Locate the cell with the specified text and output its (x, y) center coordinate. 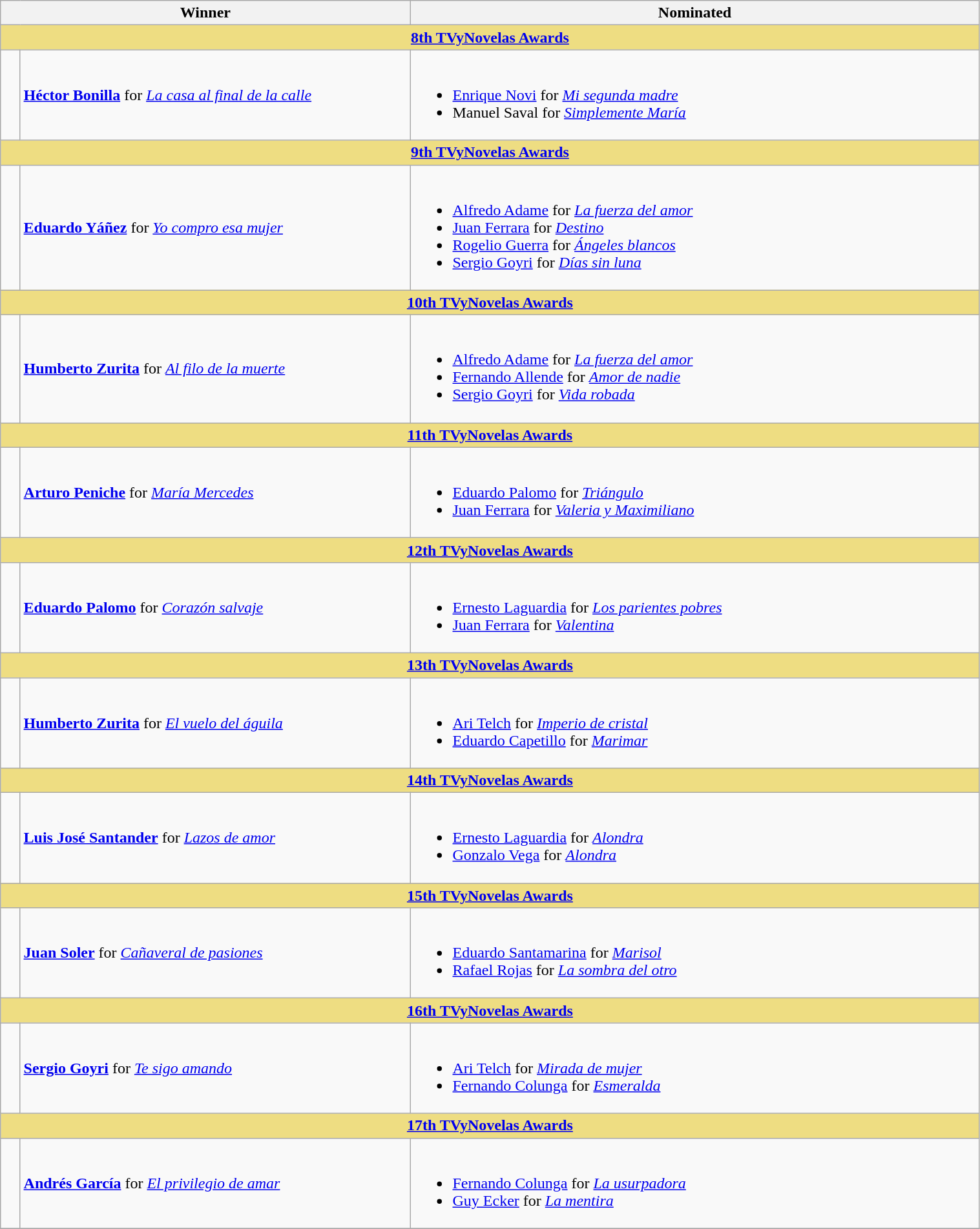
Ernesto Laguardia for Los parientes pobresJuan Ferrara for Valentina (695, 607)
15th TVyNovelas Awards (490, 896)
Humberto Zurita for Al filo de la muerte (215, 368)
Juan Soler for Cañaveral de pasiones (215, 953)
Eduardo Palomo for Corazón salvaje (215, 607)
Andrés García for El privilegio de amar (215, 1183)
Alfredo Adame for La fuerza del amorJuan Ferrara for DestinoRogelio Guerra for Ángeles blancosSergio Goyri for Días sin luna (695, 227)
9th TVyNovelas Awards (490, 152)
Humberto Zurita for El vuelo del águila (215, 722)
13th TVyNovelas Awards (490, 665)
Héctor Bonilla for La casa al final de la calle (215, 95)
Alfredo Adame for La fuerza del amorFernando Allende for Amor de nadieSergio Goyri for Vida robada (695, 368)
14th TVyNovelas Awards (490, 781)
Arturo Peniche for María Mercedes (215, 492)
Eduardo Santamarina for MarisolRafael Rojas for La sombra del otro (695, 953)
11th TVyNovelas Awards (490, 435)
Winner (205, 13)
Eduardo Yáñez for Yo compro esa mujer (215, 227)
Sergio Goyri for Te sigo amando (215, 1068)
Luis José Santander for Lazos de amor (215, 838)
Ernesto Laguardia for AlondraGonzalo Vega for Alondra (695, 838)
12th TVyNovelas Awards (490, 550)
Enrique Novi for Mi segunda madreManuel Saval for Simplemente María (695, 95)
Nominated (695, 13)
8th TVyNovelas Awards (490, 37)
17th TVyNovelas Awards (490, 1126)
Ari Telch for Imperio de cristalEduardo Capetillo for Marimar (695, 722)
Fernando Colunga for La usurpadoraGuy Ecker for La mentira (695, 1183)
Ari Telch for Mirada de mujerFernando Colunga for Esmeralda (695, 1068)
Eduardo Palomo for TriánguloJuan Ferrara for Valeria y Maximiliano (695, 492)
10th TVyNovelas Awards (490, 302)
16th TVyNovelas Awards (490, 1011)
